Extract the (X, Y) coordinate from the center of the cell holding the provided text.  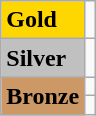
Bronze (43, 96)
Gold (43, 20)
Silver (43, 58)
